Determine the [x, y] coordinate at the center of the cell enclosing the given text.  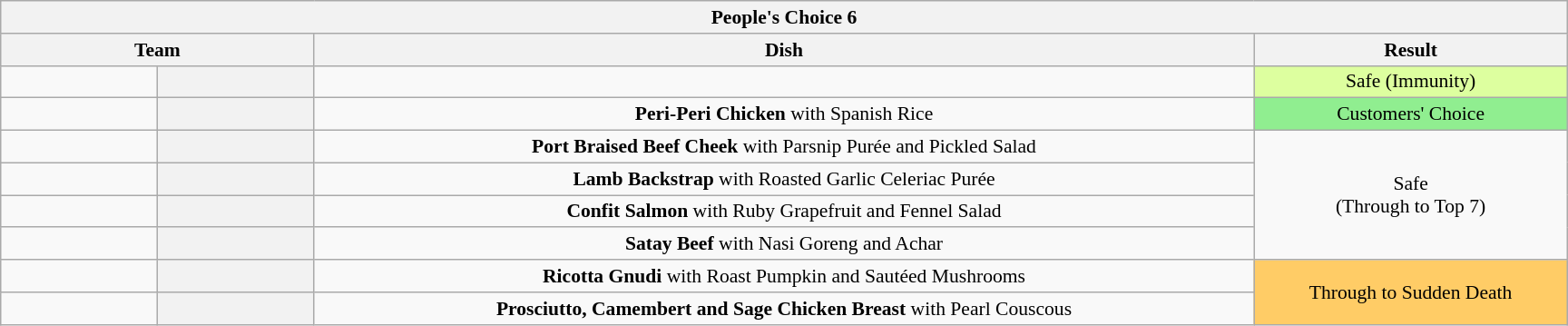
Port Braised Beef Cheek with Parsnip Purée and Pickled Salad [784, 147]
Safe (Immunity) [1410, 82]
Customers' Choice [1410, 114]
Through to Sudden Death [1410, 292]
Confit Salmon with Ruby Grapefruit and Fennel Salad [784, 212]
Lamb Backstrap with Roasted Garlic Celeriac Purée [784, 179]
Team [158, 50]
Safe(Through to Top 7) [1410, 195]
Satay Beef with Nasi Goreng and Achar [784, 244]
Ricotta Gnudi with Roast Pumpkin and Sautéed Mushrooms [784, 276]
People's Choice 6 [784, 17]
Result [1410, 50]
Peri-Peri Chicken with Spanish Rice [784, 114]
Dish [784, 50]
Prosciutto, Camembert and Sage Chicken Breast with Pearl Couscous [784, 309]
